For the text-containing cell, return its midpoint in (X, Y) coordinate format. 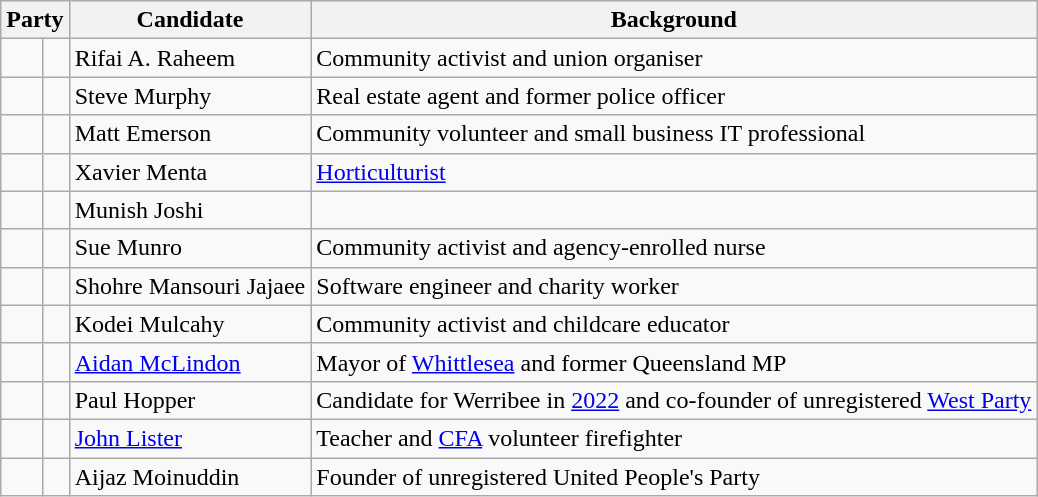
Paul Hopper (190, 400)
Steve Murphy (190, 96)
Party (35, 20)
Rifai A. Raheem (190, 58)
Xavier Menta (190, 172)
Community activist and childcare educator (674, 324)
Shohre Mansouri Jajaee (190, 286)
John Lister (190, 438)
Software engineer and charity worker (674, 286)
Kodei Mulcahy (190, 324)
Candidate for Werribee in 2022 and co-founder of unregistered West Party (674, 400)
Background (674, 20)
Teacher and CFA volunteer firefighter (674, 438)
Aijaz Moinuddin (190, 477)
Matt Emerson (190, 134)
Candidate (190, 20)
Community volunteer and small business IT professional (674, 134)
Sue Munro (190, 248)
Real estate agent and former police officer (674, 96)
Founder of unregistered United People's Party (674, 477)
Mayor of Whittlesea and former Queensland MP (674, 362)
Munish Joshi (190, 210)
Horticulturist (674, 172)
Community activist and agency-enrolled nurse (674, 248)
Aidan McLindon (190, 362)
Community activist and union organiser (674, 58)
